For the text-containing cell, return its midpoint in [x, y] coordinate format. 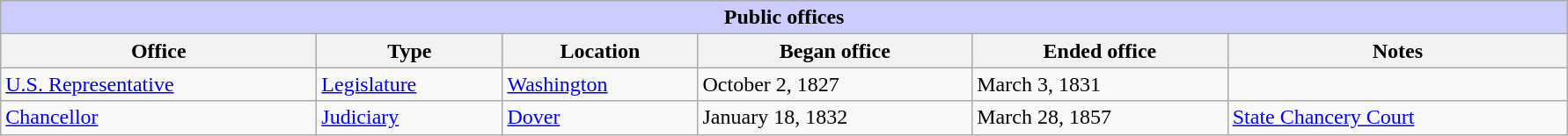
Location [600, 51]
U.S. Representative [158, 84]
State Chancery Court [1397, 118]
Legislature [410, 84]
January 18, 1832 [835, 118]
Notes [1397, 51]
Ended office [1100, 51]
Dover [600, 118]
March 28, 1857 [1100, 118]
October 2, 1827 [835, 84]
Began office [835, 51]
Type [410, 51]
March 3, 1831 [1100, 84]
Washington [600, 84]
Public offices [785, 18]
Chancellor [158, 118]
Office [158, 51]
Judiciary [410, 118]
